Return the [X, Y] coordinate for the center point of the cell that contains the specified text.  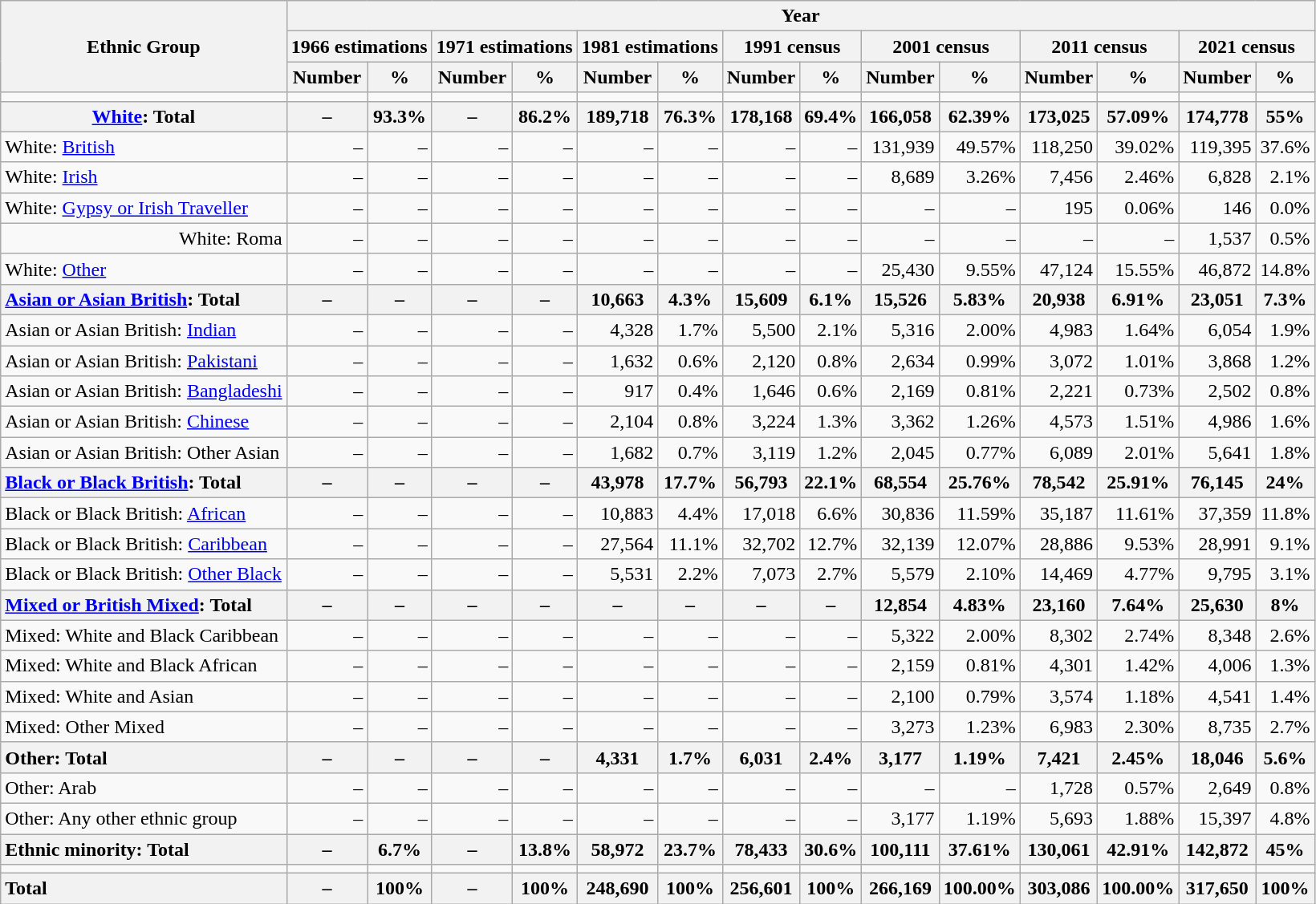
2,649 [1217, 788]
0.77% [979, 452]
9.53% [1138, 544]
917 [618, 391]
8,302 [1058, 635]
317,650 [1217, 889]
5,500 [761, 330]
9.1% [1286, 544]
9.55% [979, 269]
4,301 [1058, 666]
8% [1286, 605]
4.4% [690, 513]
46,872 [1217, 269]
30,836 [900, 513]
0.7% [690, 452]
6,828 [1217, 177]
6,089 [1058, 452]
White: Roma [144, 238]
4.83% [979, 605]
7.64% [1138, 605]
2,104 [618, 422]
10,883 [618, 513]
1,682 [618, 452]
Other: Total [144, 757]
5,641 [1217, 452]
17,018 [761, 513]
266,169 [900, 889]
2.46% [1138, 177]
25,430 [900, 269]
0.99% [979, 360]
23,051 [1217, 299]
0.73% [1138, 391]
4,541 [1217, 696]
3.26% [979, 177]
15,609 [761, 299]
27,564 [618, 544]
11.61% [1138, 513]
0.57% [1138, 788]
30.6% [831, 849]
131,939 [900, 147]
2.30% [1138, 727]
2.45% [1138, 757]
4,331 [618, 757]
6.91% [1138, 299]
1,646 [761, 391]
15.55% [1138, 269]
5.6% [1286, 757]
5,316 [900, 330]
7.3% [1286, 299]
3,868 [1217, 360]
Mixed: Other Mixed [144, 727]
18,046 [1217, 757]
37,359 [1217, 513]
2011 census [1099, 47]
6,983 [1058, 727]
76,145 [1217, 483]
Mixed or British Mixed: Total [144, 605]
28,886 [1058, 544]
14.8% [1286, 269]
2,100 [900, 696]
8,689 [900, 177]
Black or Black British: African [144, 513]
3,119 [761, 452]
2.4% [831, 757]
12.7% [831, 544]
45% [1286, 849]
24% [1286, 483]
4.3% [690, 299]
7,456 [1058, 177]
166,058 [900, 116]
0.79% [979, 696]
White: Total [144, 116]
2.01% [1138, 452]
178,168 [761, 116]
142,872 [1217, 849]
7,073 [761, 574]
32,139 [900, 544]
1,632 [618, 360]
2021 census [1247, 47]
35,187 [1058, 513]
57.09% [1138, 116]
68,554 [900, 483]
28,991 [1217, 544]
25.76% [979, 483]
8,735 [1217, 727]
2,502 [1217, 391]
White: British [144, 147]
76.3% [690, 116]
11.59% [979, 513]
23.7% [690, 849]
3,224 [761, 422]
146 [1217, 208]
78,433 [761, 849]
20,938 [1058, 299]
2001 census [940, 47]
Total [144, 889]
93.3% [400, 116]
2,169 [900, 391]
1.6% [1286, 422]
6,054 [1217, 330]
Mixed: White and Asian [144, 696]
12.07% [979, 544]
0.0% [1286, 208]
195 [1058, 208]
White: Gypsy or Irish Traveller [144, 208]
15,397 [1217, 818]
25.91% [1138, 483]
2,045 [900, 452]
62.39% [979, 116]
78,542 [1058, 483]
12,854 [900, 605]
1.51% [1138, 422]
Asian or Asian British: Other Asian [144, 452]
11.1% [690, 544]
2.2% [690, 574]
4.8% [1286, 818]
5,531 [618, 574]
Black or Black British: Total [144, 483]
White: Irish [144, 177]
2.74% [1138, 635]
256,601 [761, 889]
1991 census [791, 47]
49.57% [979, 147]
1971 estimations [504, 47]
303,086 [1058, 889]
100,111 [900, 849]
4,983 [1058, 330]
1966 estimations [359, 47]
Other: Arab [144, 788]
8,348 [1217, 635]
1.01% [1138, 360]
Asian or Asian British: Total [144, 299]
86.2% [545, 116]
Mixed: White and Black African [144, 666]
10,663 [618, 299]
3,273 [900, 727]
Ethnic minority: Total [144, 849]
39.02% [1138, 147]
7,421 [1058, 757]
1.8% [1286, 452]
1.4% [1286, 696]
9,795 [1217, 574]
2,634 [900, 360]
3,574 [1058, 696]
Ethnic Group [144, 47]
3,362 [900, 422]
0.06% [1138, 208]
189,718 [618, 116]
Mixed: White and Black Caribbean [144, 635]
Asian or Asian British: Pakistani [144, 360]
2,120 [761, 360]
248,690 [618, 889]
0.4% [690, 391]
1.26% [979, 422]
69.4% [831, 116]
43,978 [618, 483]
17.7% [690, 483]
32,702 [761, 544]
42.91% [1138, 849]
1.9% [1286, 330]
Year [801, 16]
37.6% [1286, 147]
4,328 [618, 330]
14,469 [1058, 574]
5,693 [1058, 818]
2.10% [979, 574]
119,395 [1217, 147]
2.6% [1286, 635]
Asian or Asian British: Bangladeshi [144, 391]
Black or Black British: Caribbean [144, 544]
Asian or Asian British: Chinese [144, 422]
130,061 [1058, 849]
Asian or Asian British: Indian [144, 330]
25,630 [1217, 605]
4,573 [1058, 422]
White: Other [144, 269]
4,006 [1217, 666]
1,537 [1217, 238]
6.7% [400, 849]
4,986 [1217, 422]
55% [1286, 116]
58,972 [618, 849]
1.64% [1138, 330]
5.83% [979, 299]
1.42% [1138, 666]
3,072 [1058, 360]
56,793 [761, 483]
2,159 [900, 666]
3.1% [1286, 574]
173,025 [1058, 116]
4.77% [1138, 574]
11.8% [1286, 513]
5,322 [900, 635]
22.1% [831, 483]
0.5% [1286, 238]
Other: Any other ethnic group [144, 818]
6,031 [761, 757]
23,160 [1058, 605]
6.1% [831, 299]
174,778 [1217, 116]
6.6% [831, 513]
1.18% [1138, 696]
1.88% [1138, 818]
1981 estimations [650, 47]
Black or Black British: Other Black [144, 574]
1.23% [979, 727]
37.61% [979, 849]
47,124 [1058, 269]
2,221 [1058, 391]
13.8% [545, 849]
15,526 [900, 299]
5,579 [900, 574]
1,728 [1058, 788]
118,250 [1058, 147]
